Locate the cell with the specified text and output its [x, y] center coordinate. 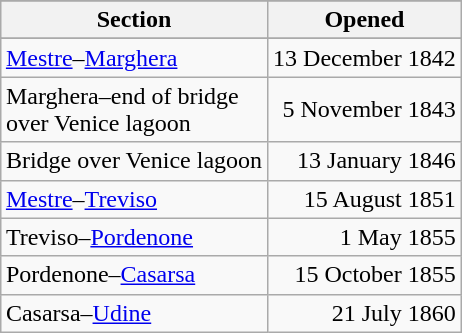
Section [134, 20]
21 July 1860 [365, 313]
15 October 1855 [365, 275]
Mestre–Marghera [134, 58]
Opened [365, 20]
Casarsa–Udine [134, 313]
13 December 1842 [365, 58]
1 May 1855 [365, 237]
Mestre–Treviso [134, 199]
15 August 1851 [365, 199]
Bridge over Venice lagoon [134, 161]
Marghera–end of bridgeover Venice lagoon [134, 110]
13 January 1846 [365, 161]
5 November 1843 [365, 110]
Treviso–Pordenone [134, 237]
Pordenone–Casarsa [134, 275]
